Identify which cell holds the provided text, then report its [X, Y] central coordinate. 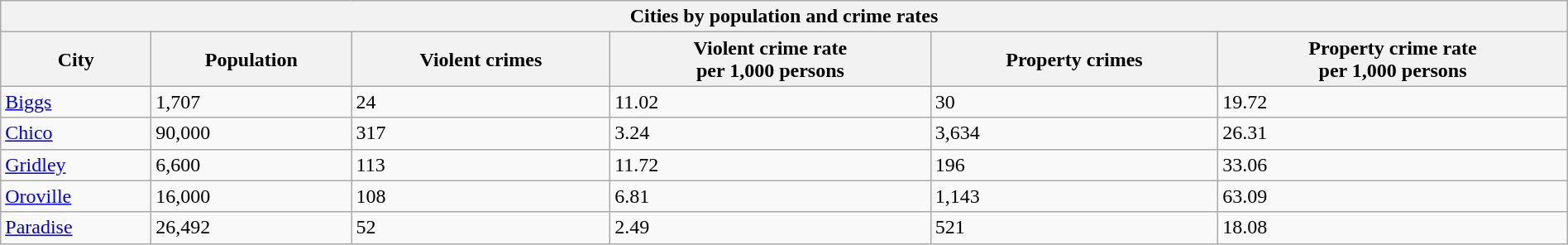
63.09 [1393, 196]
Biggs [76, 102]
33.06 [1393, 165]
6,600 [251, 165]
30 [1074, 102]
Violent crimes [481, 60]
2.49 [771, 228]
Cities by population and crime rates [784, 17]
Paradise [76, 228]
19.72 [1393, 102]
3.24 [771, 133]
3,634 [1074, 133]
52 [481, 228]
Gridley [76, 165]
6.81 [771, 196]
Property crimes [1074, 60]
Oroville [76, 196]
11.72 [771, 165]
City [76, 60]
317 [481, 133]
Chico [76, 133]
90,000 [251, 133]
196 [1074, 165]
Population [251, 60]
16,000 [251, 196]
113 [481, 165]
Property crime rateper 1,000 persons [1393, 60]
1,143 [1074, 196]
26.31 [1393, 133]
18.08 [1393, 228]
Violent crime rateper 1,000 persons [771, 60]
11.02 [771, 102]
521 [1074, 228]
24 [481, 102]
1,707 [251, 102]
108 [481, 196]
26,492 [251, 228]
